Detect which cell encompasses the target text, then output its (X, Y) center coordinate. 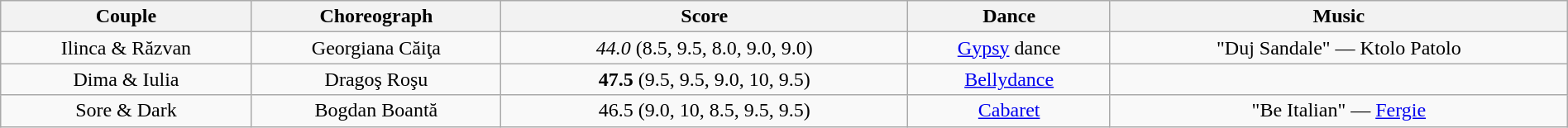
Bellydance (1009, 79)
47.5 (9.5, 9.5, 9.0, 10, 9.5) (705, 79)
46.5 (9.0, 10, 8.5, 9.5, 9.5) (705, 111)
Dima & Iulia (126, 79)
Couple (126, 17)
"Be Italian" — Fergie (1338, 111)
Music (1338, 17)
Bogdan Boantă (375, 111)
Georgiana Căiţa (375, 48)
"Duj Sandale" — Ktolo Patolo (1338, 48)
Dance (1009, 17)
Sore & Dark (126, 111)
Cabaret (1009, 111)
Gypsy dance (1009, 48)
44.0 (8.5, 9.5, 8.0, 9.0, 9.0) (705, 48)
Ilinca & Răzvan (126, 48)
Choreograph (375, 17)
Score (705, 17)
Dragoş Roşu (375, 79)
